Locate the cell with the specified text and output its (x, y) center coordinate. 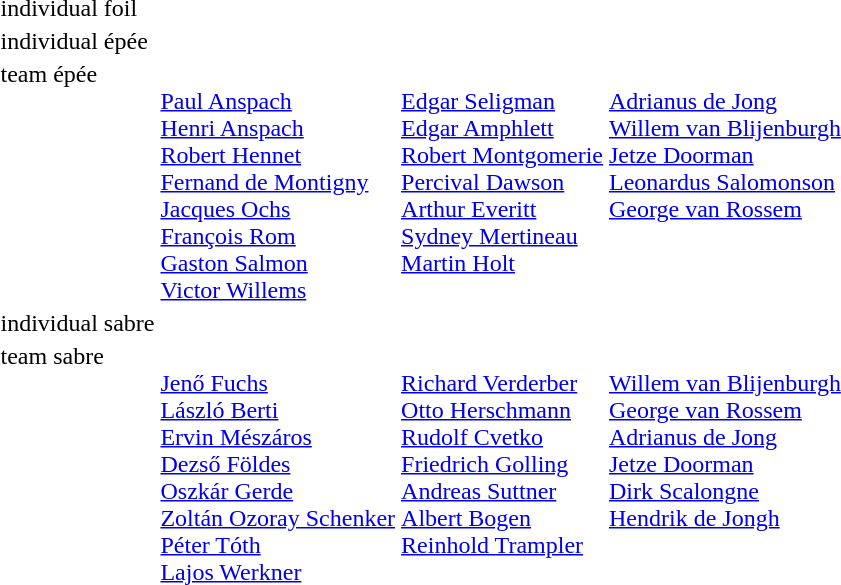
Edgar Seligman Edgar Amphlett Robert Montgomerie Percival Dawson Arthur Everitt Sydney Mertineau Martin Holt (502, 182)
Paul Anspach Henri Anspach Robert Hennet Fernand de Montigny Jacques Ochs François Rom Gaston Salmon Victor Willems (278, 182)
